Scan for the cell matching the given text and deliver its [x, y] coordinate at center. 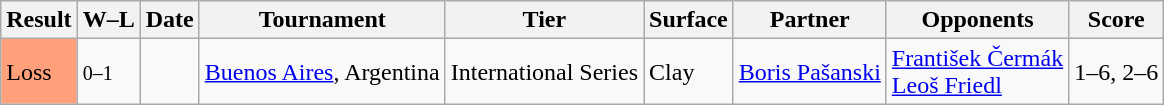
Result [39, 20]
Opponents [977, 20]
Partner [810, 20]
International Series [544, 72]
Boris Pašanski [810, 72]
Tournament [322, 20]
František Čermák Leoš Friedl [977, 72]
1–6, 2–6 [1116, 72]
Buenos Aires, Argentina [322, 72]
Surface [689, 20]
Tier [544, 20]
Score [1116, 20]
Loss [39, 72]
0–1 [108, 72]
Clay [689, 72]
Date [170, 20]
W–L [108, 20]
